Extract the [X, Y] coordinate from the center of the cell holding the provided text.  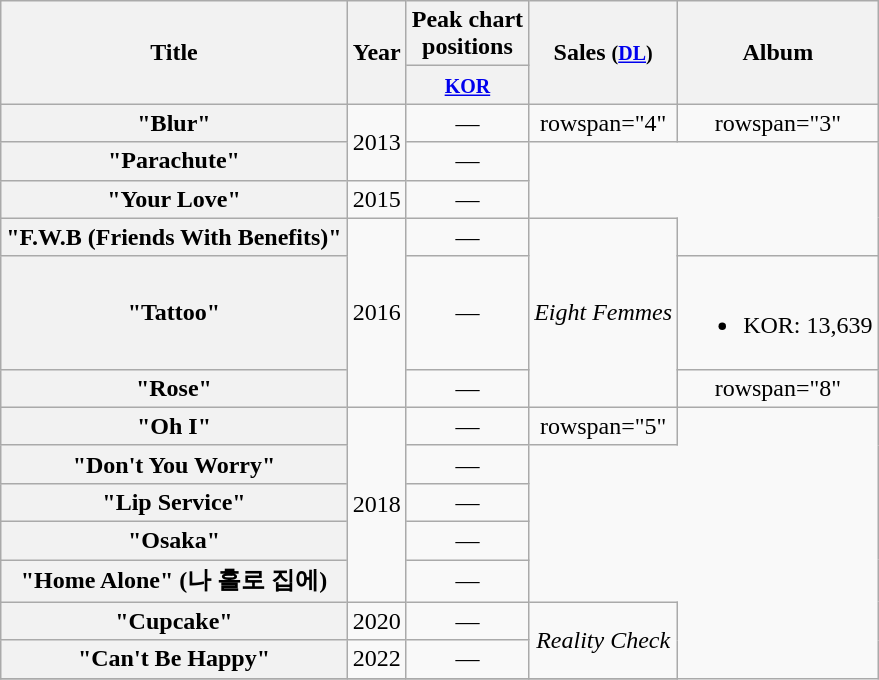
Peak chart positions [467, 34]
2022 [376, 659]
"Can't Be Happy" [174, 659]
2018 [376, 504]
"Don't You Worry" [174, 464]
"Cupcake" [174, 621]
"F.W.B (Friends With Benefits)" [174, 237]
rowspan="8" [778, 388]
"Rose" [174, 388]
KOR: 13,639 [778, 312]
"Osaka" [174, 540]
"Your Love" [174, 199]
rowspan="4" [604, 123]
"Home Alone" (나 홀로 집에) [174, 582]
2016 [376, 312]
rowspan="3" [778, 123]
"Tattoo" [174, 312]
2013 [376, 142]
rowspan="5" [604, 426]
2015 [376, 199]
Year [376, 52]
Eight Femmes [604, 312]
Sales (DL) [604, 52]
Title [174, 52]
Reality Check [604, 640]
2020 [376, 621]
"Blur" [174, 123]
"Lip Service" [174, 502]
"Parachute" [174, 161]
KOR [467, 85]
"Oh I" [174, 426]
Album [778, 52]
